Return the (X, Y) coordinate for the center point of the cell that contains the specified text.  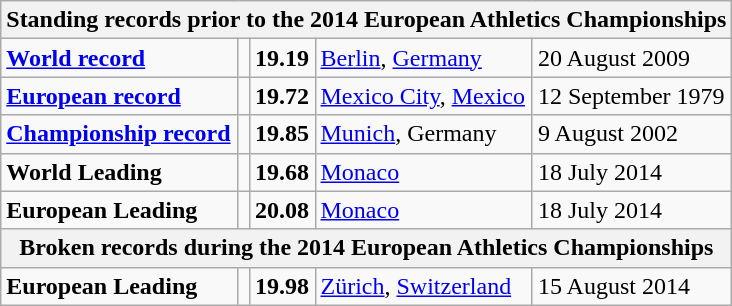
19.19 (282, 58)
Championship record (120, 134)
19.85 (282, 134)
European record (120, 96)
Munich, Germany (424, 134)
19.68 (282, 172)
19.72 (282, 96)
20 August 2009 (632, 58)
20.08 (282, 210)
World record (120, 58)
World Leading (120, 172)
Zürich, Switzerland (424, 286)
Mexico City, Mexico (424, 96)
Berlin, Germany (424, 58)
15 August 2014 (632, 286)
Broken records during the 2014 European Athletics Championships (366, 248)
9 August 2002 (632, 134)
Standing records prior to the 2014 European Athletics Championships (366, 20)
12 September 1979 (632, 96)
19.98 (282, 286)
